Extract the (X, Y) coordinate from the center of the cell holding the provided text.  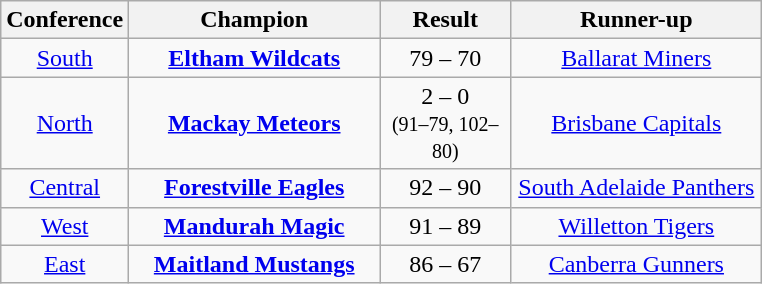
86 – 67 (446, 264)
Champion (254, 20)
East (65, 264)
Mandurah Magic (254, 226)
Forestville Eagles (254, 188)
Eltham Wildcats (254, 58)
Willetton Tigers (636, 226)
Maitland Mustangs (254, 264)
Central (65, 188)
2 – 0(91–79, 102–80) (446, 123)
92 – 90 (446, 188)
Conference (65, 20)
North (65, 123)
Mackay Meteors (254, 123)
West (65, 226)
Canberra Gunners (636, 264)
91 – 89 (446, 226)
79 – 70 (446, 58)
South Adelaide Panthers (636, 188)
Ballarat Miners (636, 58)
Brisbane Capitals (636, 123)
Result (446, 20)
South (65, 58)
Runner-up (636, 20)
